Locate the cell with the specified text and output its (X, Y) center coordinate. 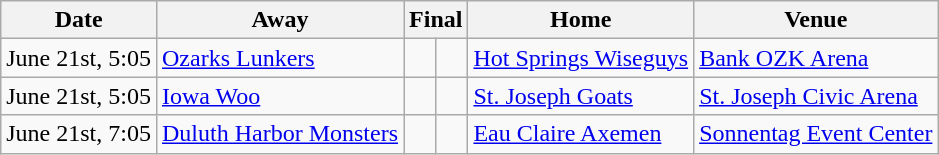
Date (79, 20)
St. Joseph Civic Arena (816, 96)
Venue (816, 20)
St. Joseph Goats (581, 96)
Sonnentag Event Center (816, 134)
Duluth Harbor Monsters (280, 134)
June 21st, 7:05 (79, 134)
Bank OZK Arena (816, 58)
Away (280, 20)
Iowa Woo (280, 96)
Hot Springs Wiseguys (581, 58)
Home (581, 20)
Eau Claire Axemen (581, 134)
Ozarks Lunkers (280, 58)
Final (436, 20)
